Return (X, Y) of the center of cell containing provided text 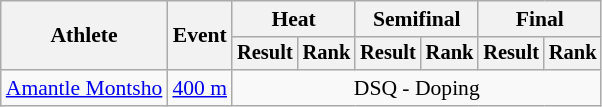
Final (540, 19)
400 m (200, 88)
DSQ - Doping (416, 88)
Athlete (84, 36)
Event (200, 36)
Semifinal (416, 19)
Amantle Montsho (84, 88)
Heat (294, 19)
